Capture the cell that displays the provided text and extract its [x, y] central coordinate. 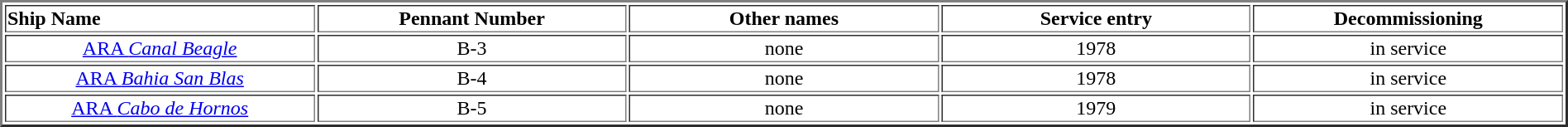
Service entry [1096, 18]
Decommissioning [1408, 18]
ARA Cabo de Hornos [160, 108]
B-4 [471, 78]
B-5 [471, 108]
B-3 [471, 48]
Other names [784, 18]
ARA Bahia San Blas [160, 78]
Ship Name [160, 18]
ARA Canal Beagle [160, 48]
Pennant Number [471, 18]
1979 [1096, 108]
